Determine the (X, Y) coordinate at the center of the cell enclosing the given text.  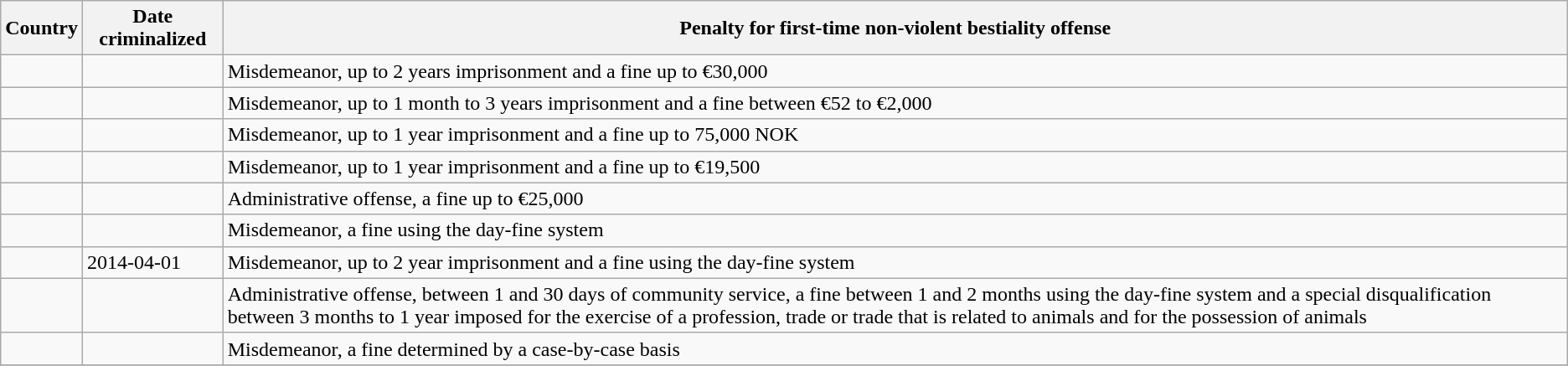
Penalty for first-time non-violent bestiality offense (895, 28)
Misdemeanor, up to 2 year imprisonment and a fine using the day-fine system (895, 262)
Misdemeanor, a fine using the day-fine system (895, 230)
Misdemeanor, a fine determined by a case-by-case basis (895, 348)
Date criminalized (152, 28)
Misdemeanor, up to 1 year imprisonment and a fine up to €19,500 (895, 167)
2014-04-01 (152, 262)
Administrative offense, a fine up to €25,000 (895, 198)
Misdemeanor, up to 1 month to 3 years imprisonment and a fine between €52 to €2,000 (895, 103)
Misdemeanor, up to 1 year imprisonment and a fine up to 75,000 NOK (895, 135)
Country (42, 28)
Misdemeanor, up to 2 years imprisonment and a fine up to €30,000 (895, 71)
